Locate the cell with the specified text and output its (x, y) center coordinate. 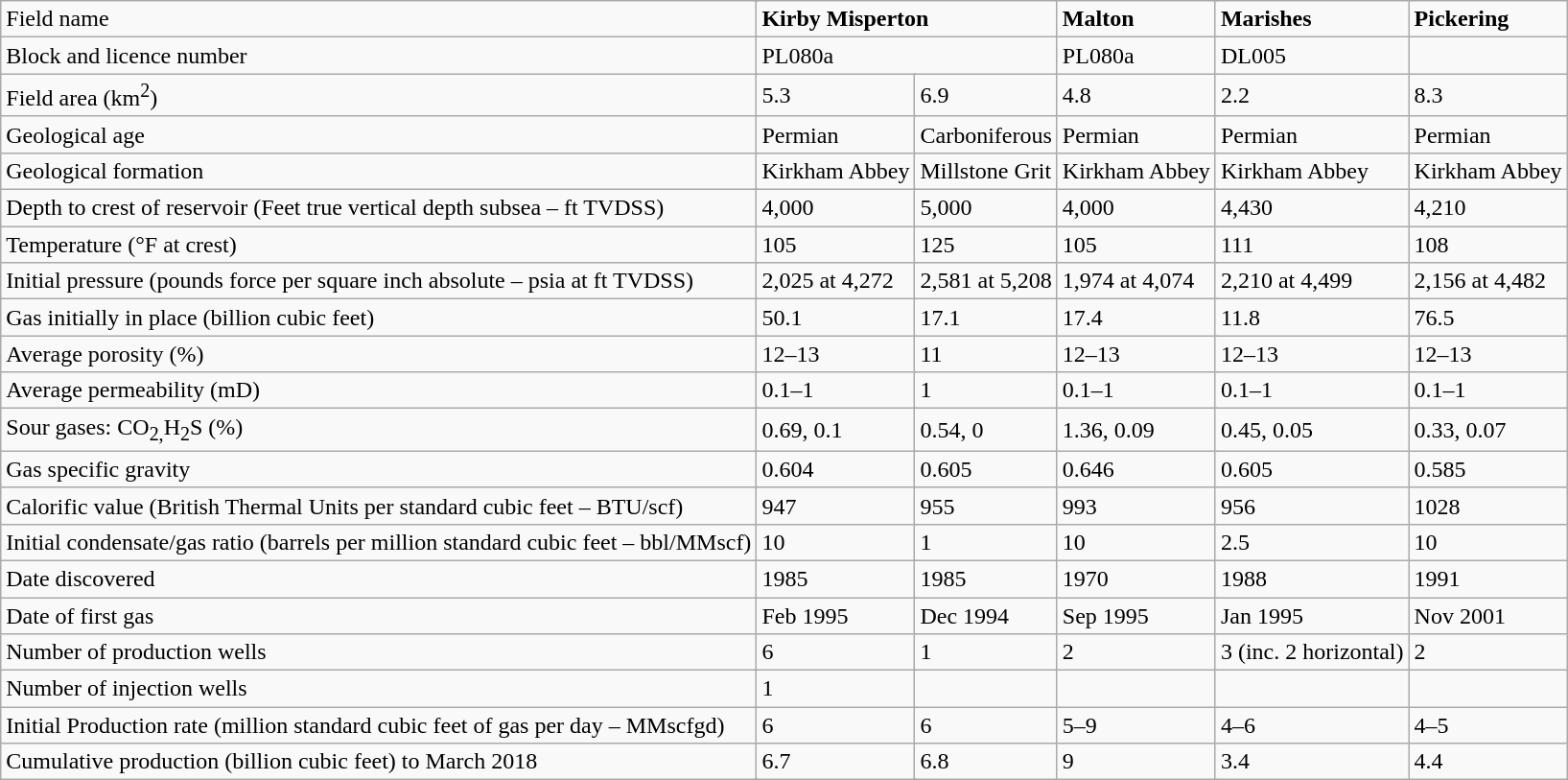
Block and licence number (379, 56)
50.1 (836, 318)
9 (1135, 762)
6.8 (986, 762)
Sep 1995 (1135, 616)
993 (1135, 506)
0.69, 0.1 (836, 430)
6.7 (836, 762)
5,000 (986, 208)
Sour gases: CO2,H2S (%) (379, 430)
11 (986, 354)
Calorific value (British Thermal Units per standard cubic feet – BTU/scf) (379, 506)
2.5 (1312, 542)
2,210 at 4,499 (1312, 281)
Kirby Misperton (907, 19)
5–9 (1135, 725)
Initial Production rate (million standard cubic feet of gas per day – MMscfgd) (379, 725)
Average porosity (%) (379, 354)
4,210 (1488, 208)
1988 (1312, 579)
76.5 (1488, 318)
Gas specific gravity (379, 469)
4.8 (1135, 96)
Nov 2001 (1488, 616)
Date of first gas (379, 616)
Number of injection wells (379, 689)
Average permeability (mD) (379, 390)
17.4 (1135, 318)
2,025 at 4,272 (836, 281)
125 (986, 245)
Gas initially in place (billion cubic feet) (379, 318)
2,156 at 4,482 (1488, 281)
Pickering (1488, 19)
3 (inc. 2 horizontal) (1312, 652)
4–5 (1488, 725)
4,430 (1312, 208)
1970 (1135, 579)
Cumulative production (billion cubic feet) to March 2018 (379, 762)
2.2 (1312, 96)
Initial condensate/gas ratio (barrels per million standard cubic feet – bbl/MMscf) (379, 542)
Geological formation (379, 171)
4.4 (1488, 762)
1028 (1488, 506)
DL005 (1312, 56)
Geological age (379, 134)
Malton (1135, 19)
Initial pressure (pounds force per square inch absolute – psia at ft TVDSS) (379, 281)
955 (986, 506)
Number of production wells (379, 652)
2,581 at 5,208 (986, 281)
4–6 (1312, 725)
Temperature (°F at crest) (379, 245)
111 (1312, 245)
5.3 (836, 96)
0.646 (1135, 469)
8.3 (1488, 96)
Feb 1995 (836, 616)
3.4 (1312, 762)
Field area (km2) (379, 96)
Depth to crest of reservoir (Feet true vertical depth subsea – ft TVDSS) (379, 208)
947 (836, 506)
1.36, 0.09 (1135, 430)
Marishes (1312, 19)
0.604 (836, 469)
1,974 at 4,074 (1135, 281)
108 (1488, 245)
17.1 (986, 318)
0.45, 0.05 (1312, 430)
Field name (379, 19)
0.585 (1488, 469)
Dec 1994 (986, 616)
Millstone Grit (986, 171)
0.33, 0.07 (1488, 430)
956 (1312, 506)
Carboniferous (986, 134)
Date discovered (379, 579)
6.9 (986, 96)
11.8 (1312, 318)
Jan 1995 (1312, 616)
1991 (1488, 579)
0.54, 0 (986, 430)
